Search for the cell housing the specified text and yield its (X, Y) center coordinate. 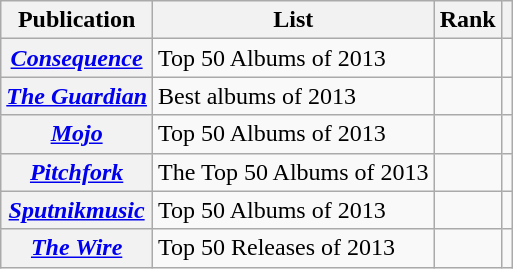
List (294, 20)
The Top 50 Albums of 2013 (294, 172)
Rank (468, 20)
Sputnikmusic (77, 210)
Consequence (77, 58)
The Wire (77, 248)
Pitchfork (77, 172)
Mojo (77, 134)
Top 50 Releases of 2013 (294, 248)
Best albums of 2013 (294, 96)
The Guardian (77, 96)
Publication (77, 20)
